From the cell containing the given text, extract its center point as (x, y) coordinate. 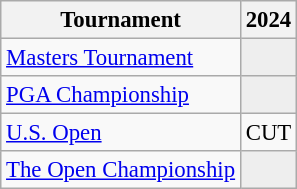
U.S. Open (121, 133)
Tournament (121, 20)
2024 (268, 20)
Masters Tournament (121, 58)
CUT (268, 133)
PGA Championship (121, 95)
The Open Championship (121, 170)
